Provide the [X, Y] coordinate of the cell's center where the given text is located.  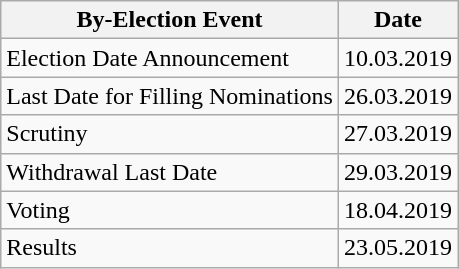
Voting [170, 210]
Last Date for Filling Nominations [170, 96]
Scrutiny [170, 134]
26.03.2019 [398, 96]
10.03.2019 [398, 58]
Withdrawal Last Date [170, 172]
Date [398, 20]
Results [170, 248]
27.03.2019 [398, 134]
By-Election Event [170, 20]
29.03.2019 [398, 172]
Election Date Announcement [170, 58]
23.05.2019 [398, 248]
18.04.2019 [398, 210]
